Scan for the cell matching the given text and deliver its [X, Y] coordinate at center. 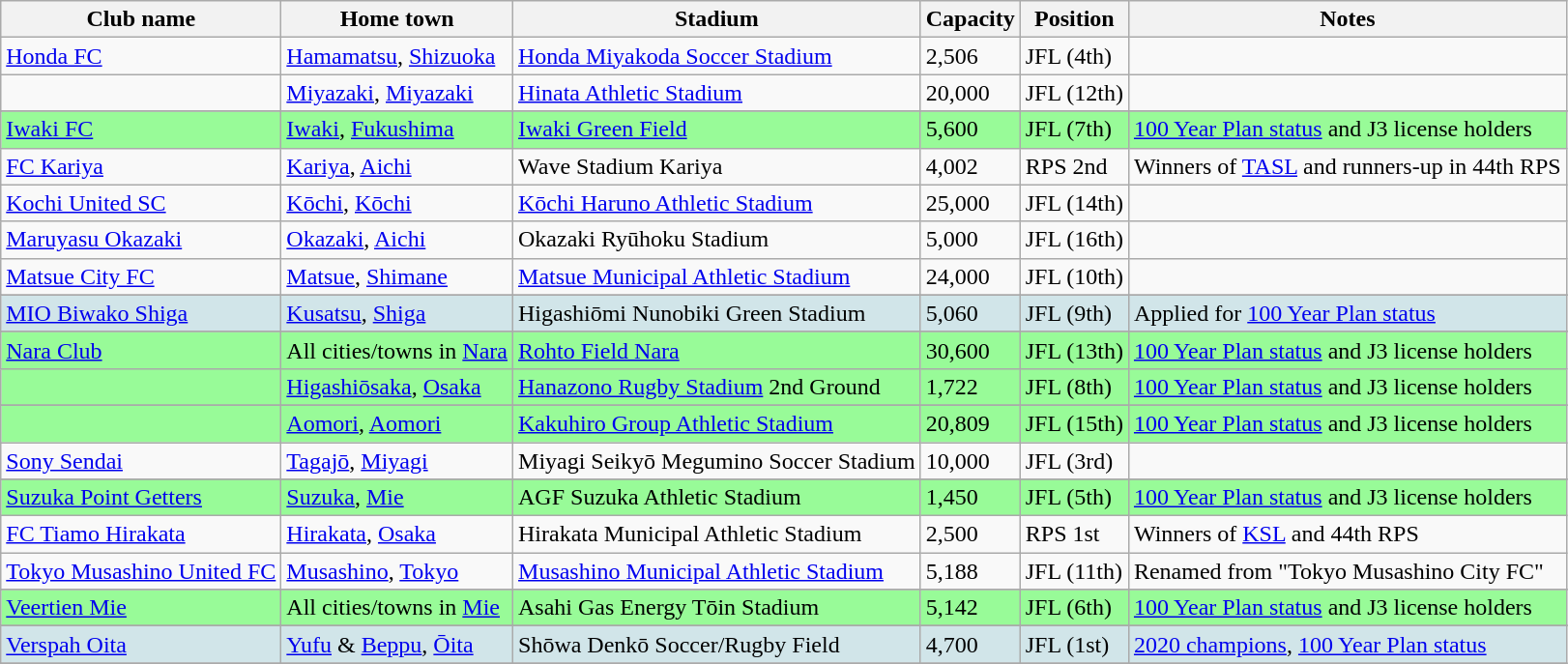
Okazaki Ryūhoku Stadium [717, 240]
All cities/towns in Mie [397, 608]
RPS 2nd [1074, 166]
5,142 [971, 608]
MIO Biwako Shiga [141, 313]
10,000 [971, 461]
Miyazaki, Miyazaki [397, 93]
5,188 [971, 571]
JFL (15th) [1074, 423]
JFL (16th) [1074, 240]
JFL (9th) [1074, 313]
Hamamatsu, Shizuoka [397, 56]
Verspah Oita [141, 645]
Okazaki, Aichi [397, 240]
Suzuka, Mie [397, 498]
Kusatsu, Shiga [397, 313]
5,600 [971, 130]
1,450 [971, 498]
Tagajō, Miyagi [397, 461]
Winners of KSL and 44th RPS [1348, 534]
25,000 [971, 203]
5,000 [971, 240]
Wave Stadium Kariya [717, 166]
Tokyo Musashino United FC [141, 571]
Miyagi Seikyō Megumino Soccer Stadium [717, 461]
All cities/towns in Nara [397, 350]
Home town [397, 19]
Shōwa Denkō Soccer/Rugby Field [717, 645]
JFL (3rd) [1074, 461]
Matsue City FC [141, 276]
Aomori, Aomori [397, 423]
Stadium [717, 19]
Kōchi Haruno Athletic Stadium [717, 203]
Suzuka Point Getters [141, 498]
Maruyasu Okazaki [141, 240]
4,002 [971, 166]
Musashino, Tokyo [397, 571]
Notes [1348, 19]
20,000 [971, 93]
Honda FC [141, 56]
Kochi United SC [141, 203]
Hirakata, Osaka [397, 534]
FC Kariya [141, 166]
JFL (13th) [1074, 350]
JFL (1st) [1074, 645]
Kōchi, Kōchi [397, 203]
Iwaki Green Field [717, 130]
Nara Club [141, 350]
Matsue, Shimane [397, 276]
Rohto Field Nara [717, 350]
Position [1074, 19]
Iwaki, Fukushima [397, 130]
RPS 1st [1074, 534]
Renamed from "Tokyo Musashino City FC" [1348, 571]
JFL (6th) [1074, 608]
JFL (14th) [1074, 203]
Honda Miyakoda Soccer Stadium [717, 56]
JFL (4th) [1074, 56]
Capacity [971, 19]
Kakuhiro Group Athletic Stadium [717, 423]
Yufu & Beppu, Ōita [397, 645]
Veertien Mie [141, 608]
Hinata Athletic Stadium [717, 93]
JFL (11th) [1074, 571]
Musashino Municipal Athletic Stadium [717, 571]
Hirakata Municipal Athletic Stadium [717, 534]
2,500 [971, 534]
Higashiōsaka, Osaka [397, 387]
JFL (12th) [1074, 93]
JFL (8th) [1074, 387]
1,722 [971, 387]
24,000 [971, 276]
2,506 [971, 56]
JFL (5th) [1074, 498]
Iwaki FC [141, 130]
20,809 [971, 423]
4,700 [971, 645]
FC Tiamo Hirakata [141, 534]
Applied for 100 Year Plan status [1348, 313]
Higashiōmi Nunobiki Green Stadium [717, 313]
Club name [141, 19]
Kariya, Aichi [397, 166]
30,600 [971, 350]
JFL (7th) [1074, 130]
Hanazono Rugby Stadium 2nd Ground [717, 387]
AGF Suzuka Athletic Stadium [717, 498]
Matsue Municipal Athletic Stadium [717, 276]
Winners of TASL and runners-up in 44th RPS [1348, 166]
Asahi Gas Energy Tōin Stadium [717, 608]
JFL (10th) [1074, 276]
5,060 [971, 313]
2020 champions, 100 Year Plan status [1348, 645]
Sony Sendai [141, 461]
